Extract the [x, y] coordinate from the center of the cell holding the provided text.  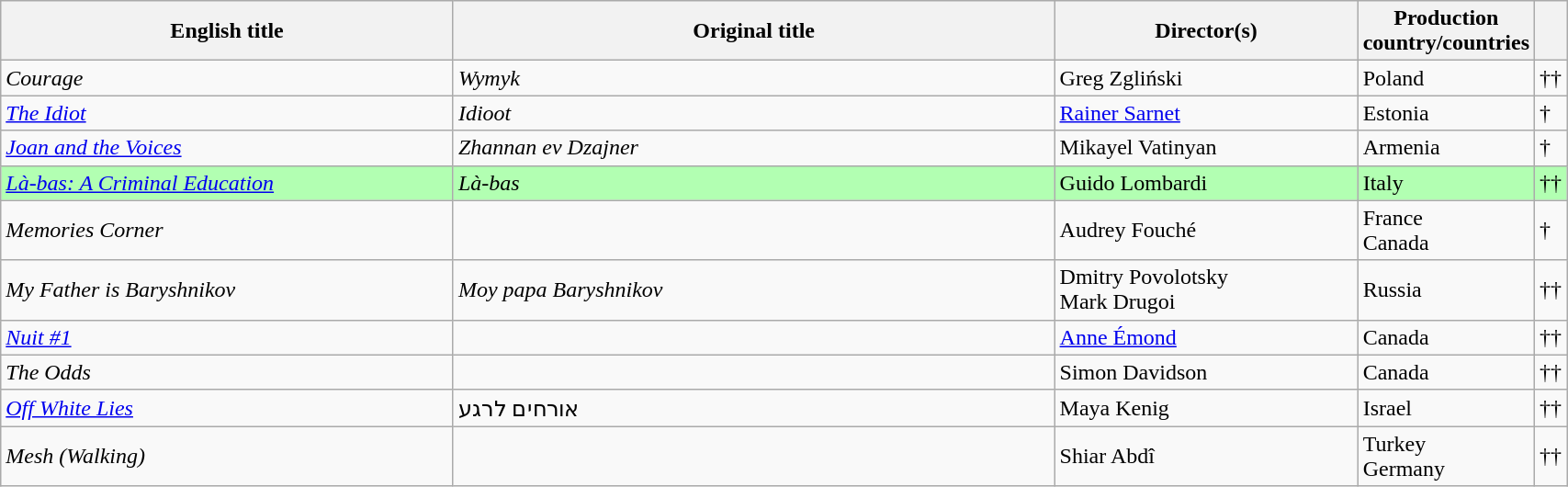
Production country/countries [1446, 31]
Estonia [1446, 113]
Original title [753, 31]
Guido Lombardi [1206, 183]
FranceCanada [1446, 230]
Italy [1446, 183]
Shiar Abdî [1206, 456]
Armenia [1446, 148]
אורחים לרגע [753, 408]
Zhannan ev Dzajner [753, 148]
Off White Lies [228, 408]
Israel [1446, 408]
Idioot [753, 113]
Là-bas: A Criminal Education [228, 183]
Rainer Sarnet [1206, 113]
TurkeyGermany [1446, 456]
My Father is Baryshnikov [228, 290]
Russia [1446, 290]
Simon Davidson [1206, 372]
The Idiot [228, 113]
Courage [228, 78]
Maya Kenig [1206, 408]
Director(s) [1206, 31]
Nuit #1 [228, 337]
Anne Émond [1206, 337]
Là-bas [753, 183]
Audrey Fouché [1206, 230]
English title [228, 31]
Joan and the Voices [228, 148]
Greg Zgliński [1206, 78]
Mikayel Vatinyan [1206, 148]
Poland [1446, 78]
Memories Corner [228, 230]
Wymyk [753, 78]
Mesh (Walking) [228, 456]
Moy papa Baryshnikov [753, 290]
Dmitry PovolotskyMark Drugoi [1206, 290]
The Odds [228, 372]
